Detect which cell encompasses the target text, then output its [X, Y] center coordinate. 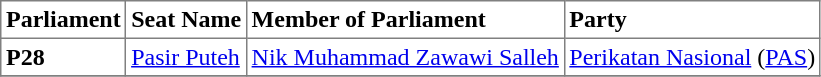
Parliament [64, 20]
Party [692, 20]
Member of Parliament [405, 20]
Perikatan Nasional (PAS) [692, 57]
Pasir Puteh [186, 57]
Nik Muhammad Zawawi Salleh [405, 57]
P28 [64, 57]
Seat Name [186, 20]
